Output the (x, y) coordinate of the center of the cell containing the given text.  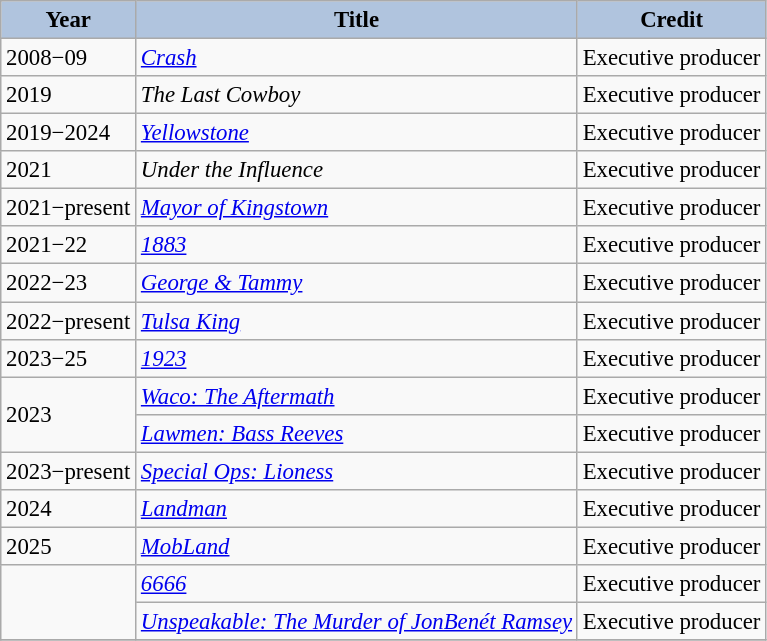
MobLand (357, 546)
1923 (357, 358)
2021−22 (68, 245)
2008−09 (68, 58)
Yellowstone (357, 133)
Unspeakable: The Murder of JonBenét Ramsey (357, 621)
Under the Influence (357, 170)
2023−25 (68, 358)
Waco: The Aftermath (357, 396)
Special Ops: Lioness (357, 471)
2019−2024 (68, 133)
Credit (671, 20)
Title (357, 20)
2023−present (68, 471)
2021 (68, 170)
2021−present (68, 208)
2022−present (68, 321)
2023 (68, 414)
Lawmen: Bass Reeves (357, 433)
Mayor of Kingstown (357, 208)
2025 (68, 546)
6666 (357, 584)
Year (68, 20)
The Last Cowboy (357, 95)
2024 (68, 509)
2019 (68, 95)
Landman (357, 509)
1883 (357, 245)
2022−23 (68, 283)
George & Tammy (357, 283)
Crash (357, 58)
Tulsa King (357, 321)
